For the text-containing cell, return its midpoint in [x, y] coordinate format. 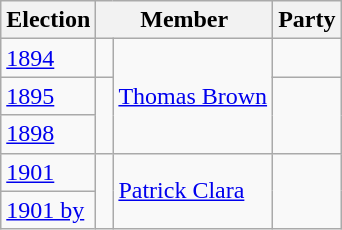
1901 by [48, 210]
1894 [48, 58]
Patrick Clara [193, 191]
1895 [48, 96]
Thomas Brown [193, 96]
Member [184, 20]
1898 [48, 134]
Election [48, 20]
1901 [48, 172]
Party [307, 20]
